Capture the cell that displays the provided text and extract its (X, Y) central coordinate. 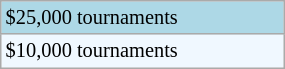
$10,000 tournaments (142, 51)
$25,000 tournaments (142, 17)
